Capture the cell that displays the provided text and extract its (x, y) central coordinate. 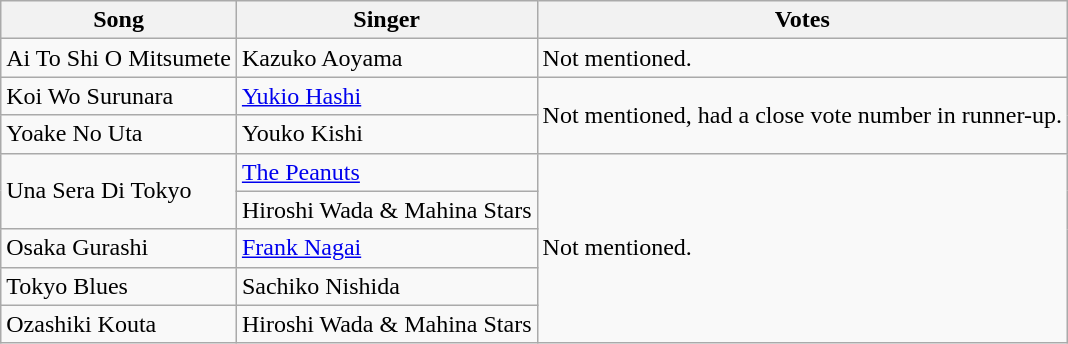
Yoake No Uta (119, 134)
Osaka Gurashi (119, 248)
Kazuko Aoyama (386, 58)
Not mentioned, had a close vote number in runner-up. (802, 115)
Yukio Hashi (386, 96)
Youko Kishi (386, 134)
Koi Wo Surunara (119, 96)
Tokyo Blues (119, 286)
Votes (802, 20)
Ozashiki Kouta (119, 324)
Singer (386, 20)
Song (119, 20)
The Peanuts (386, 172)
Sachiko Nishida (386, 286)
Frank Nagai (386, 248)
Ai To Shi O Mitsumete (119, 58)
Una Sera Di Tokyo (119, 191)
